Detect which cell encompasses the target text, then output its [X, Y] center coordinate. 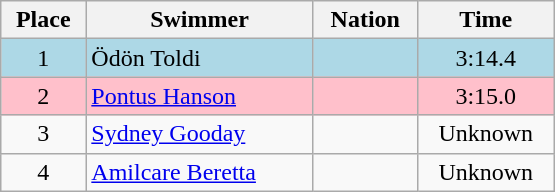
3 [44, 134]
Swimmer [200, 20]
Amilcare Beretta [200, 172]
Nation [365, 20]
Pontus Hanson [200, 96]
Sydney Gooday [200, 134]
2 [44, 96]
Place [44, 20]
3:15.0 [486, 96]
1 [44, 58]
3:14.4 [486, 58]
Ödön Toldi [200, 58]
Time [486, 20]
4 [44, 172]
